Search for the cell housing the specified text and yield its [X, Y] center coordinate. 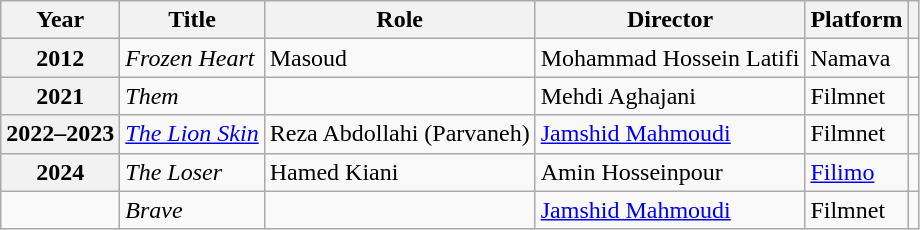
Frozen Heart [192, 58]
Amin Hosseinpour [670, 172]
Namava [856, 58]
2022–2023 [60, 134]
Mohammad Hossein Latifi [670, 58]
Hamed Kiani [400, 172]
Them [192, 96]
Brave [192, 210]
2021 [60, 96]
The Loser [192, 172]
Masoud [400, 58]
Mehdi Aghajani [670, 96]
Reza Abdollahi (Parvaneh) [400, 134]
2024 [60, 172]
The Lion Skin [192, 134]
Director [670, 20]
Year [60, 20]
Filimo [856, 172]
Title [192, 20]
2012 [60, 58]
Role [400, 20]
Platform [856, 20]
